Capture the cell that displays the provided text and extract its [x, y] central coordinate. 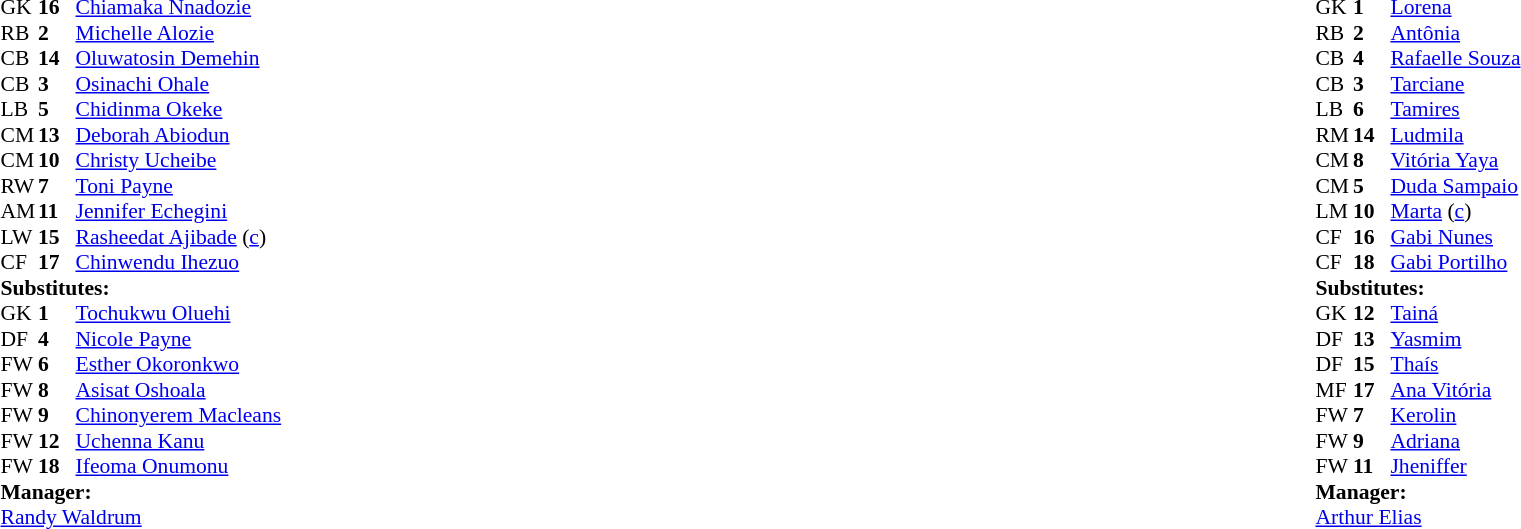
Oluwatosin Demehin [179, 59]
LM [1334, 211]
Ana Vitória [1455, 390]
Rasheedat Ajibade (c) [179, 237]
Yasmim [1455, 339]
Jheniffer [1455, 467]
Ludmila [1455, 135]
Tochukwu Oluehi [179, 313]
Antônia [1455, 33]
Duda Sampaio [1455, 186]
Gabi Nunes [1455, 237]
Deborah Abiodun [179, 135]
Rafaelle Souza [1455, 59]
MF [1334, 390]
Tainá [1455, 313]
Uchenna Kanu [179, 441]
Tarciane [1455, 84]
Esther Okoronkwo [179, 365]
Adriana [1455, 441]
AM [19, 211]
1 [57, 313]
LW [19, 237]
Tamires [1455, 109]
Chinonyerem Macleans [179, 415]
Chinwendu Ihezuo [179, 263]
Gabi Portilho [1455, 263]
Kerolin [1455, 415]
Jennifer Echegini [179, 211]
Asisat Oshoala [179, 390]
Thaís [1455, 365]
Chidinma Okeke [179, 109]
RM [1334, 135]
Marta (c) [1455, 211]
Osinachi Ohale [179, 84]
Michelle Alozie [179, 33]
Vitória Yaya [1455, 161]
RW [19, 186]
16 [1372, 237]
Toni Payne [179, 186]
Ifeoma Onumonu [179, 467]
Nicole Payne [179, 339]
Christy Ucheibe [179, 161]
